Provide the (X, Y) coordinate of the cell's center where the given text is located.  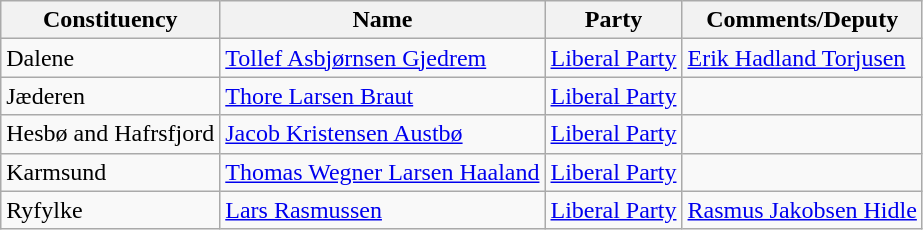
Ryfylke (110, 210)
Erik Hadland Torjusen (802, 58)
Thore Larsen Braut (382, 96)
Lars Rasmussen (382, 210)
Karmsund (110, 172)
Thomas Wegner Larsen Haaland (382, 172)
Rasmus Jakobsen Hidle (802, 210)
Constituency (110, 20)
Dalene (110, 58)
Jacob Kristensen Austbø (382, 134)
Jæderen (110, 96)
Hesbø and Hafrsfjord (110, 134)
Comments/Deputy (802, 20)
Name (382, 20)
Tollef Asbjørnsen Gjedrem (382, 58)
Party (614, 20)
